For the text-containing cell, return its midpoint in (x, y) coordinate format. 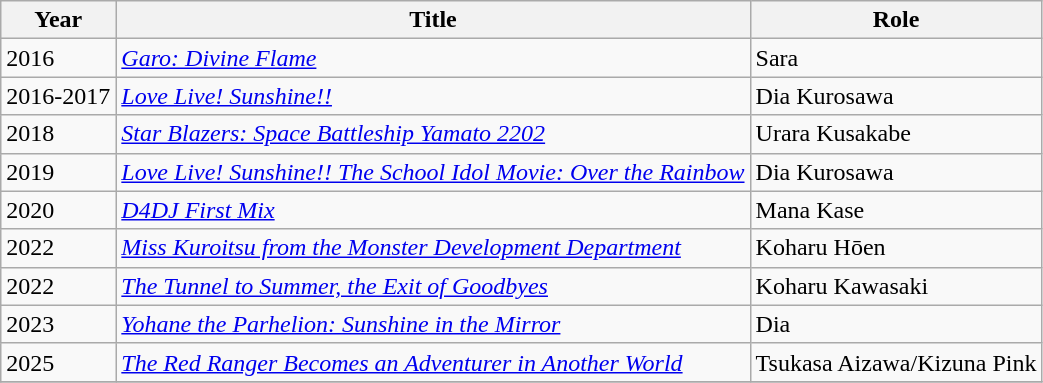
Role (896, 20)
Sara (896, 58)
2019 (58, 172)
2020 (58, 210)
2016-2017 (58, 96)
Dia (896, 324)
Title (433, 20)
2018 (58, 134)
Yohane the Parhelion: Sunshine in the Mirror (433, 324)
Miss Kuroitsu from the Monster Development Department (433, 248)
Year (58, 20)
Koharu Hōen (896, 248)
Love Live! Sunshine!! The School Idol Movie: Over the Rainbow (433, 172)
2016 (58, 58)
Star Blazers: Space Battleship Yamato 2202 (433, 134)
2023 (58, 324)
The Tunnel to Summer, the Exit of Goodbyes (433, 286)
2025 (58, 362)
D4DJ First Mix (433, 210)
Koharu Kawasaki (896, 286)
Tsukasa Aizawa/Kizuna Pink (896, 362)
Urara Kusakabe (896, 134)
Garo: Divine Flame (433, 58)
The Red Ranger Becomes an Adventurer in Another World (433, 362)
Mana Kase (896, 210)
Love Live! Sunshine!! (433, 96)
